Find where the given text appears and provide that cell's center as [X, Y] coordinate. 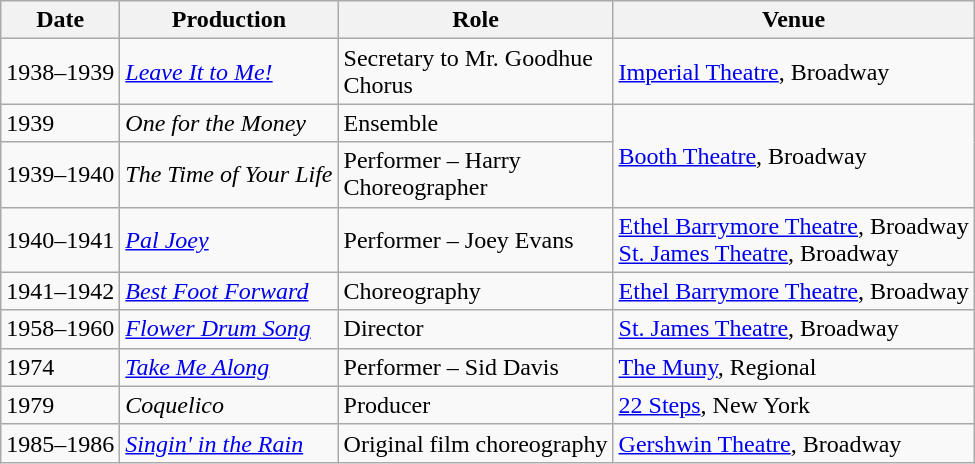
The Time of Your Life [229, 174]
Best Foot Forward [229, 291]
Performer – Sid Davis [476, 367]
Role [476, 20]
Coquelico [229, 405]
Flower Drum Song [229, 329]
1941–1942 [60, 291]
Venue [794, 20]
Take Me Along [229, 367]
Leave It to Me! [229, 72]
1939 [60, 123]
Original film choreography [476, 443]
St. James Theatre, Broadway [794, 329]
Ethel Barrymore Theatre, Broadway St. James Theatre, Broadway [794, 240]
Ethel Barrymore Theatre, Broadway [794, 291]
Gershwin Theatre, Broadway [794, 443]
The Muny, Regional [794, 367]
1985–1986 [60, 443]
Imperial Theatre, Broadway [794, 72]
1958–1960 [60, 329]
One for the Money [229, 123]
Date [60, 20]
Booth Theatre, Broadway [794, 156]
Production [229, 20]
1979 [60, 405]
Pal Joey [229, 240]
Ensemble [476, 123]
Secretary to Mr. Goodhue Chorus [476, 72]
1938–1939 [60, 72]
Director [476, 329]
1940–1941 [60, 240]
1939–1940 [60, 174]
Choreography [476, 291]
22 Steps, New York [794, 405]
Singin' in the Rain [229, 443]
1974 [60, 367]
Performer – Joey Evans [476, 240]
Producer [476, 405]
Performer – Harry Choreographer [476, 174]
